Detect which cell encompasses the target text, then output its [x, y] center coordinate. 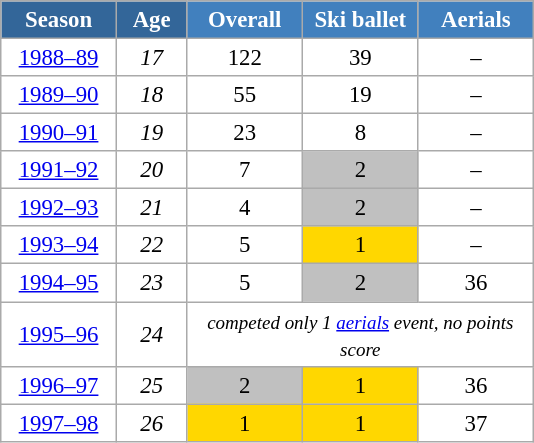
21 [152, 208]
17 [152, 58]
22 [152, 245]
122 [245, 58]
Ski ballet [361, 20]
24 [152, 334]
4 [245, 208]
1993–94 [59, 245]
1995–96 [59, 334]
1994–95 [59, 283]
7 [245, 170]
55 [245, 95]
20 [152, 170]
18 [152, 95]
25 [152, 385]
Overall [245, 20]
8 [361, 133]
37 [476, 423]
26 [152, 423]
1988–89 [59, 58]
Season [59, 20]
competed only 1 aerials event, no points score [360, 334]
1991–92 [59, 170]
1996–97 [59, 385]
1990–91 [59, 133]
1992–93 [59, 208]
39 [361, 58]
1997–98 [59, 423]
1989–90 [59, 95]
Aerials [476, 20]
Age [152, 20]
